From the cell containing the given text, extract its center point as (x, y) coordinate. 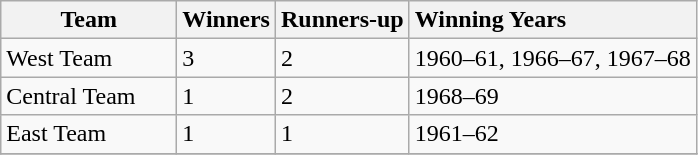
West Team (89, 58)
Central Team (89, 96)
Runners-up (342, 20)
Team (89, 20)
1968–69 (552, 96)
3 (226, 58)
East Team (89, 134)
1961–62 (552, 134)
Winners (226, 20)
Winning Years (552, 20)
1960–61, 1966–67, 1967–68 (552, 58)
